Identify which cell holds the provided text, then report its [X, Y] central coordinate. 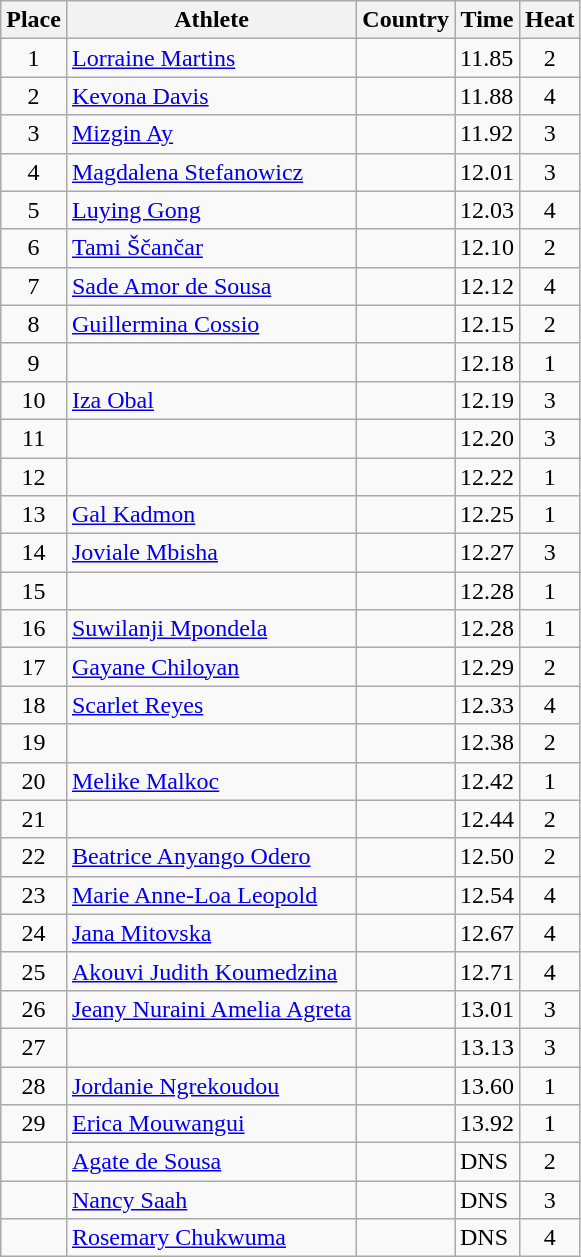
6 [34, 248]
Suwilanji Mpondela [211, 629]
12.10 [486, 248]
12.38 [486, 743]
15 [34, 591]
Lorraine Martins [211, 58]
Jana Mitovska [211, 933]
12.18 [486, 362]
13.60 [486, 1085]
Athlete [211, 20]
12.71 [486, 971]
10 [34, 400]
Luying Gong [211, 210]
Erica Mouwangui [211, 1124]
12.33 [486, 705]
Place [34, 20]
16 [34, 629]
12.20 [486, 438]
8 [34, 324]
12.22 [486, 477]
7 [34, 286]
12 [34, 477]
29 [34, 1124]
12.54 [486, 895]
Nancy Saah [211, 1200]
12.19 [486, 400]
5 [34, 210]
9 [34, 362]
11 [34, 438]
11.92 [486, 134]
Beatrice Anyango Odero [211, 857]
Jordanie Ngrekoudou [211, 1085]
11.88 [486, 96]
22 [34, 857]
Agate de Sousa [211, 1162]
Gal Kadmon [211, 515]
12.12 [486, 286]
Akouvi Judith Koumedzina [211, 971]
23 [34, 895]
Heat [550, 20]
12.67 [486, 933]
Gayane Chiloyan [211, 667]
12.29 [486, 667]
12.42 [486, 781]
Scarlet Reyes [211, 705]
Iza Obal [211, 400]
13.13 [486, 1047]
14 [34, 553]
Melike Malkoc [211, 781]
Time [486, 20]
18 [34, 705]
17 [34, 667]
19 [34, 743]
12.15 [486, 324]
Rosemary Chukwuma [211, 1238]
13.92 [486, 1124]
Country [406, 20]
12.44 [486, 819]
Tami Ščančar [211, 248]
12.03 [486, 210]
Jeany Nuraini Amelia Agreta [211, 1009]
24 [34, 933]
Marie Anne-Loa Leopold [211, 895]
13 [34, 515]
12.50 [486, 857]
11.85 [486, 58]
Guillermina Cossio [211, 324]
Magdalena Stefanowicz [211, 172]
Mizgin Ay [211, 134]
12.27 [486, 553]
Sade Amor de Sousa [211, 286]
Joviale Mbisha [211, 553]
Kevona Davis [211, 96]
12.01 [486, 172]
25 [34, 971]
12.25 [486, 515]
27 [34, 1047]
21 [34, 819]
26 [34, 1009]
20 [34, 781]
28 [34, 1085]
13.01 [486, 1009]
